Identify which cell holds the provided text, then report its [X, Y] central coordinate. 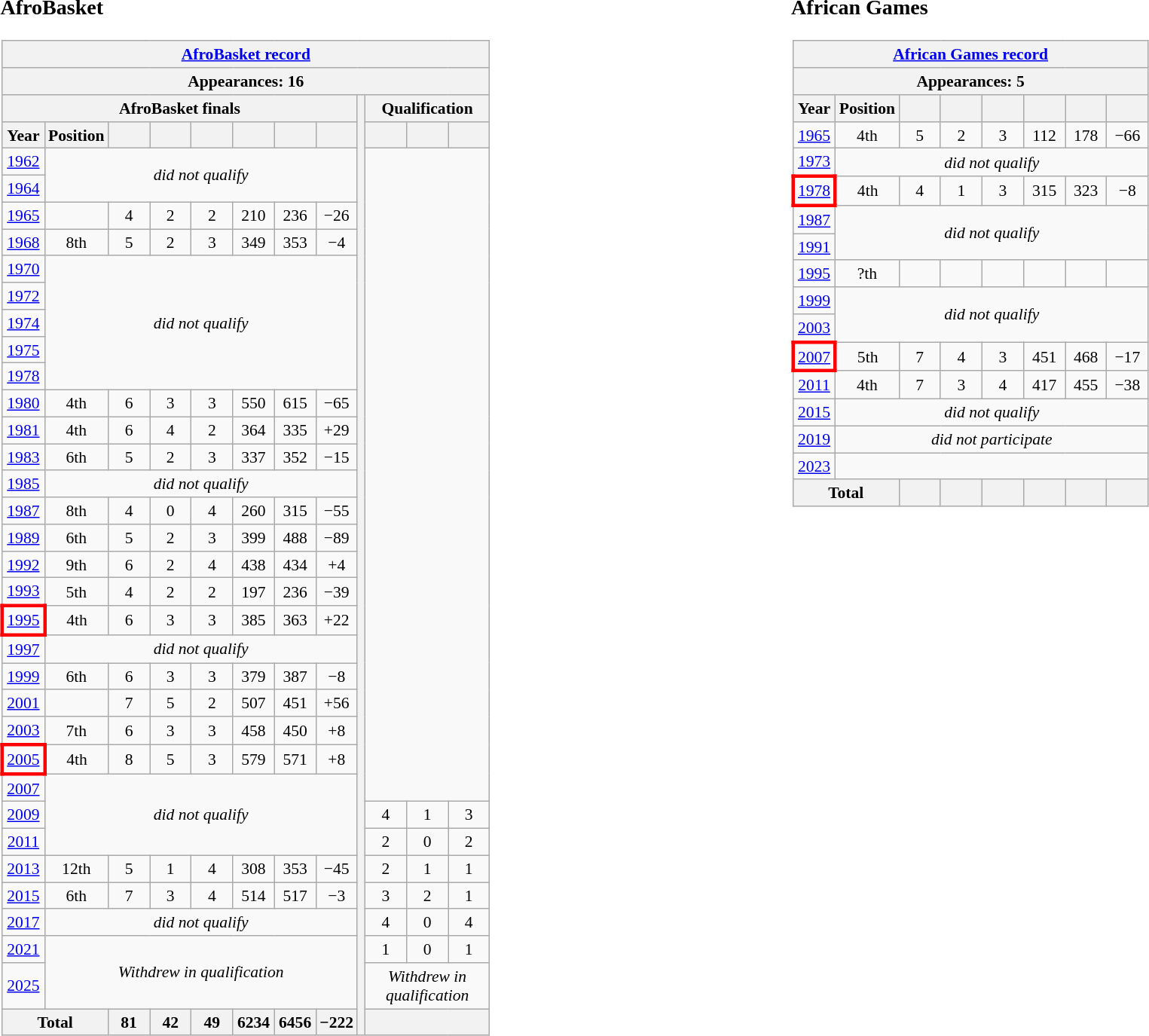
1997 [23, 649]
1964 [23, 189]
1974 [23, 323]
514 [253, 896]
579 [253, 759]
1968 [23, 243]
AfroBasket finals [180, 108]
550 [253, 404]
2021 [23, 949]
468 [1086, 357]
2013 [23, 869]
337 [253, 457]
−39 [336, 592]
2001 [23, 703]
571 [295, 759]
517 [295, 896]
2005 [23, 759]
260 [253, 511]
615 [295, 404]
?th [867, 274]
−26 [336, 215]
81 [130, 1022]
2019 [814, 439]
−222 [336, 1022]
1989 [23, 538]
197 [253, 592]
+29 [336, 430]
1991 [814, 247]
Appearances: 5 [970, 81]
387 [295, 677]
1970 [23, 269]
African Games record [970, 54]
−17 [1127, 357]
49 [212, 1022]
7th [76, 731]
1985 [23, 484]
8 [130, 759]
+4 [336, 564]
12th [76, 869]
178 [1086, 135]
455 [1086, 384]
399 [253, 538]
349 [253, 243]
363 [295, 621]
Qualification [426, 108]
434 [295, 564]
438 [253, 564]
1993 [23, 592]
1972 [23, 296]
417 [1044, 384]
9th [76, 564]
AfroBasket record [246, 54]
−38 [1127, 384]
42 [170, 1022]
323 [1086, 191]
did not participate [992, 439]
−45 [336, 869]
1981 [23, 430]
335 [295, 430]
308 [253, 869]
458 [253, 731]
−55 [336, 511]
+56 [336, 703]
507 [253, 703]
352 [295, 457]
1992 [23, 564]
1983 [23, 457]
450 [295, 731]
6456 [295, 1022]
−15 [336, 457]
2023 [814, 466]
Appearances: 16 [246, 81]
−3 [336, 896]
1975 [23, 350]
1973 [814, 163]
6234 [253, 1022]
2017 [23, 922]
488 [295, 538]
−66 [1127, 135]
379 [253, 677]
2009 [23, 815]
210 [253, 215]
+22 [336, 621]
1962 [23, 162]
364 [253, 430]
1980 [23, 404]
−89 [336, 538]
−4 [336, 243]
112 [1044, 135]
2025 [23, 986]
385 [253, 621]
−65 [336, 404]
